Locate the cell with the specified text and output its (x, y) center coordinate. 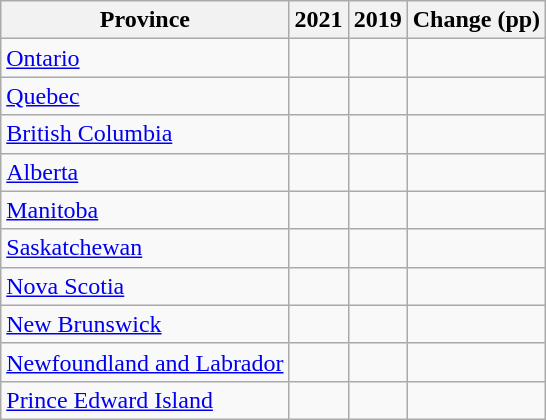
Change (pp) (476, 20)
Ontario (145, 58)
Nova Scotia (145, 286)
British Columbia (145, 134)
Province (145, 20)
Prince Edward Island (145, 400)
Newfoundland and Labrador (145, 362)
2019 (378, 20)
Saskatchewan (145, 248)
Alberta (145, 172)
Manitoba (145, 210)
2021 (318, 20)
Quebec (145, 96)
New Brunswick (145, 324)
